Capture the cell that displays the provided text and extract its [x, y] central coordinate. 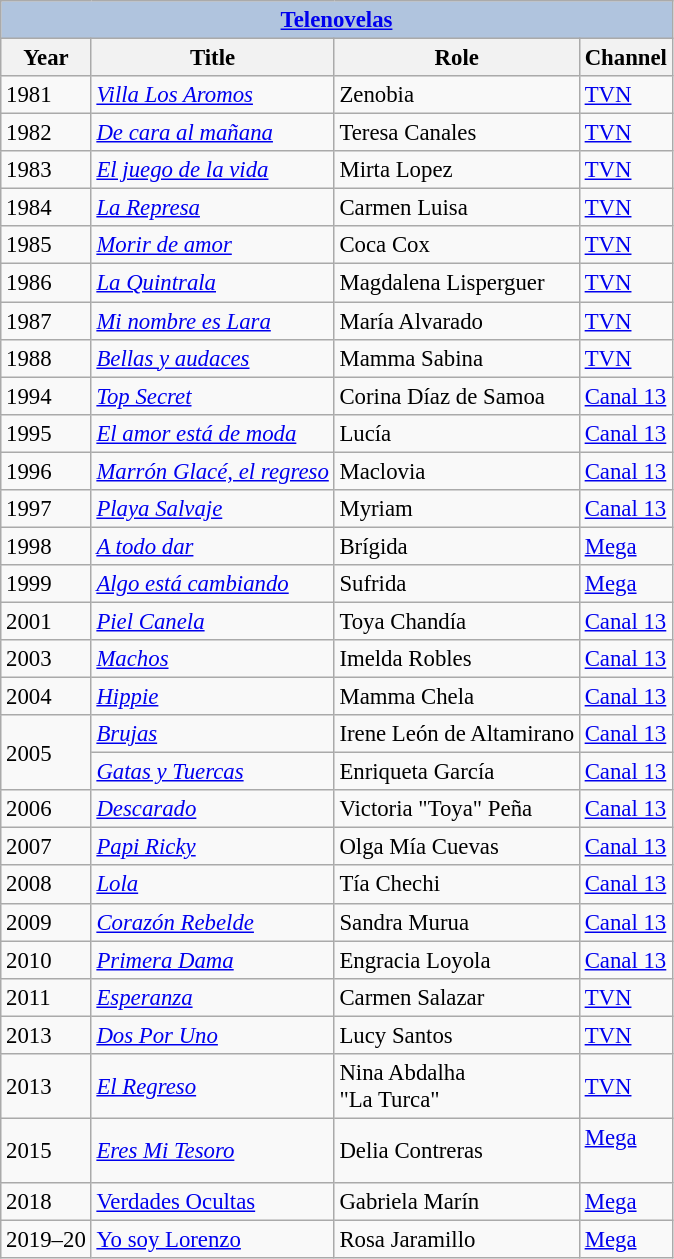
Gabriela Marín [456, 1202]
Bellas y audaces [212, 358]
2011 [46, 997]
2001 [46, 621]
Year [46, 58]
2008 [46, 885]
Olga Mía Cuevas [456, 847]
Engracia Loyola [456, 960]
2010 [46, 960]
Lucy Santos [456, 1035]
Primera Dama [212, 960]
Dos Por Uno [212, 1035]
Corazón Rebelde [212, 922]
1998 [46, 546]
Descarado [212, 809]
1996 [46, 471]
Piel Canela [212, 621]
Machos [212, 659]
Maclovia [456, 471]
1983 [46, 170]
2018 [46, 1202]
Delia Contreras [456, 1150]
Mamma Chela [456, 697]
Papi Ricky [212, 847]
2019–20 [46, 1239]
Sandra Murua [456, 922]
1981 [46, 95]
Playa Salvaje [212, 509]
1988 [46, 358]
Role [456, 58]
1995 [46, 433]
Carmen Luisa [456, 208]
Lola [212, 885]
1982 [46, 133]
1984 [46, 208]
Zenobia [456, 95]
Yo soy Lorenzo [212, 1239]
Teresa Canales [456, 133]
Title [212, 58]
El amor está de moda [212, 433]
Rosa Jaramillo [456, 1239]
Hippie [212, 697]
1997 [46, 509]
2005 [46, 752]
La Represa [212, 208]
Brujas [212, 734]
El Regreso [212, 1086]
1986 [46, 283]
2015 [46, 1150]
2003 [46, 659]
Tía Chechi [456, 885]
La Quintrala [212, 283]
Top Secret [212, 396]
Sufrida [456, 584]
María Alvarado [456, 321]
Brígida [456, 546]
1987 [46, 321]
Magdalena Lisperguer [456, 283]
Corina Díaz de Samoa [456, 396]
Nina Abdalha"La Turca" [456, 1086]
2004 [46, 697]
2006 [46, 809]
Esperanza [212, 997]
Mirta Lopez [456, 170]
Algo está cambiando [212, 584]
Carmen Salazar [456, 997]
Morir de amor [212, 245]
Channel [626, 58]
2007 [46, 847]
2009 [46, 922]
Verdades Ocultas [212, 1202]
Mamma Sabina [456, 358]
1994 [46, 396]
Victoria "Toya" Peña [456, 809]
1985 [46, 245]
Gatas y Tuercas [212, 772]
Myriam [456, 509]
Villa Los Aromos [212, 95]
Eres Mi Tesoro [212, 1150]
Telenovelas [337, 20]
1999 [46, 584]
Coca Cox [456, 245]
De cara al mañana [212, 133]
El juego de la vida [212, 170]
Lucía [456, 433]
Enriqueta García [456, 772]
A todo dar [212, 546]
Toya Chandía [456, 621]
Marrón Glacé, el regreso [212, 471]
Irene León de Altamirano [456, 734]
Imelda Robles [456, 659]
Mi nombre es Lara [212, 321]
